Find where the given text appears and provide that cell's center as (x, y) coordinate. 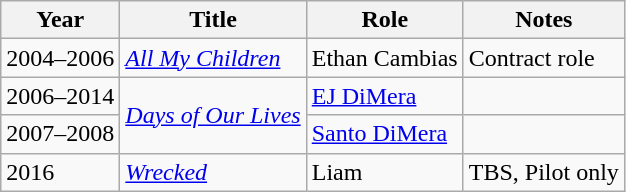
Wrecked (213, 172)
All My Children (213, 58)
Year (60, 20)
EJ DiMera (384, 96)
Ethan Cambias (384, 58)
Liam (384, 172)
Days of Our Lives (213, 115)
Santo DiMera (384, 134)
TBS, Pilot only (544, 172)
Contract role (544, 58)
Title (213, 20)
2004–2006 (60, 58)
2006–2014 (60, 96)
2007–2008 (60, 134)
Role (384, 20)
Notes (544, 20)
2016 (60, 172)
